Locate the cell with the specified text and output its (X, Y) center coordinate. 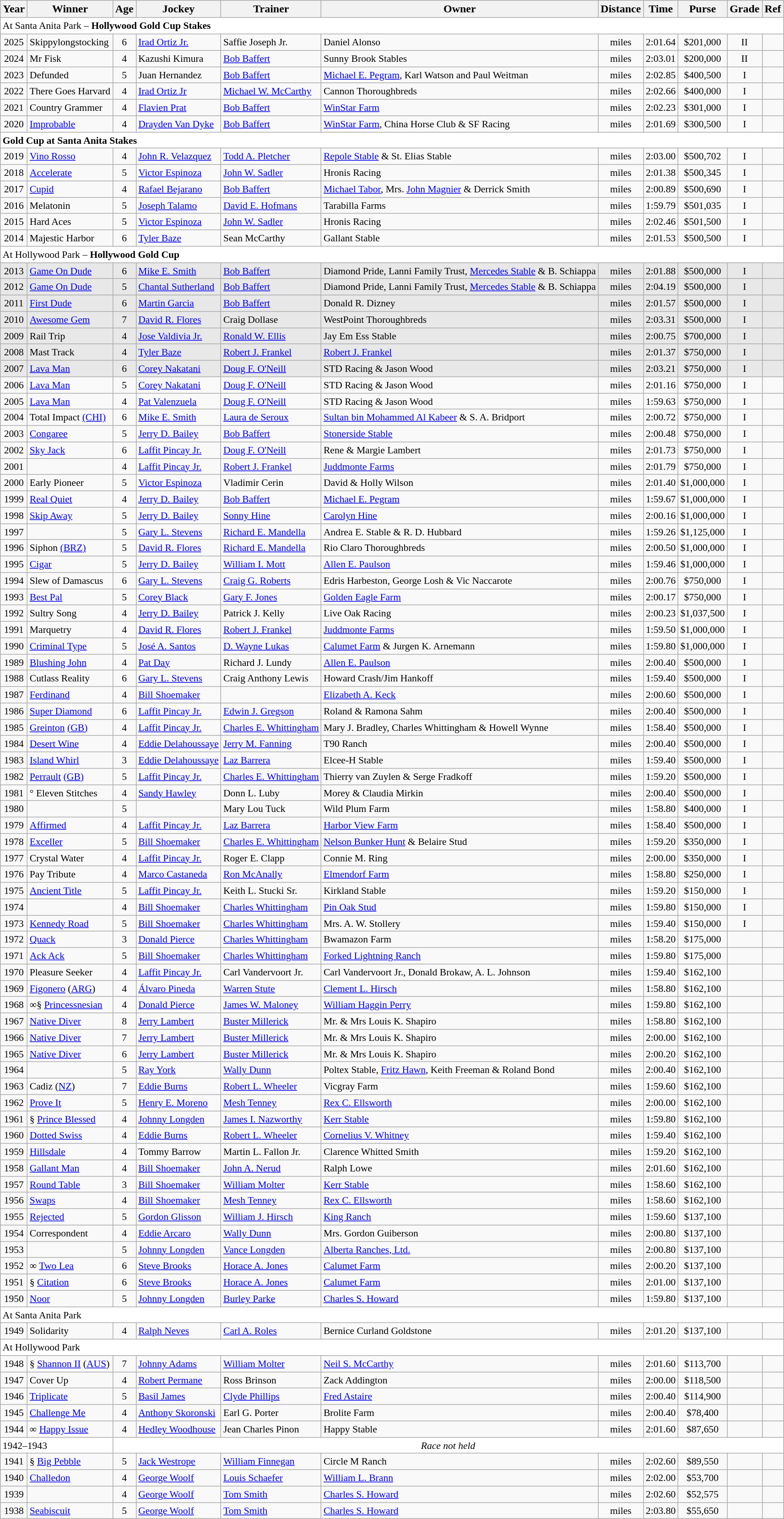
Prove It (70, 1103)
Ralph Lowe (460, 1168)
2018 (14, 173)
Corey Black (178, 597)
2:01.57 (661, 303)
1939 (14, 1494)
2:03.31 (661, 320)
Crystal Water (70, 858)
2:03.80 (661, 1511)
Vicgray Farm (460, 1086)
Forked Lightning Ranch (460, 956)
Cadiz (NZ) (70, 1086)
1987 (14, 695)
Chantal Sutherland (178, 287)
Sunny Brook Stables (460, 59)
§ Prince Blessed (70, 1119)
° Eleven Stitches (70, 793)
At Hollywood Park (392, 1347)
$201,000 (702, 42)
2:00.17 (661, 597)
1957 (14, 1184)
1976 (14, 874)
2020 (14, 124)
Craig G. Roberts (271, 581)
Round Table (70, 1184)
Criminal Type (70, 646)
$500,500 (702, 238)
Skippylongstocking (70, 42)
Saffie Joseph Jr. (271, 42)
Quack (70, 940)
Sandy Hawley (178, 793)
Desert Wine (70, 744)
Jose Valdivia Jr. (178, 336)
Ralph Neves (178, 1331)
2:04.19 (661, 287)
Marquetry (70, 630)
1945 (14, 1413)
Grade (745, 9)
1:59.46 (661, 564)
First Dude (70, 303)
Trainer (271, 9)
Kirkland Stable (460, 891)
Cutlass Reality (70, 679)
1972 (14, 940)
1953 (14, 1250)
Cover Up (70, 1380)
Donald R. Dizney (460, 303)
2013 (14, 271)
2021 (14, 108)
2:00.16 (661, 516)
Wild Plum Farm (460, 809)
$500,345 (702, 173)
Accelerate (70, 173)
Pat Day (178, 662)
Tommy Barrow (178, 1152)
Ronald W. Ellis (271, 336)
Gold Cup at Santa Anita Stakes (392, 140)
William I. Mott (271, 564)
Todd A. Pletcher (271, 157)
$118,500 (702, 1380)
1978 (14, 842)
Warren Stute (271, 989)
1973 (14, 923)
§ Citation (70, 1282)
1:59.79 (661, 206)
Sky Jack (70, 450)
Age (124, 9)
Martin Garcia (178, 303)
2:01.20 (661, 1331)
1980 (14, 809)
2:03.01 (661, 59)
Michael W. McCarthy (271, 91)
$53,700 (702, 1478)
1991 (14, 630)
Thierry van Zuylen & Serge Fradkoff (460, 777)
Congaree (70, 434)
Gallant Stable (460, 238)
Clarence Whitted Smith (460, 1152)
Repole Stable & St. Elias Stable (460, 157)
Ferdinand (70, 695)
1992 (14, 613)
Improbable (70, 124)
2014 (14, 238)
1:59.50 (661, 630)
Zack Addington (460, 1380)
Sultan bin Mohammed Al Kabeer & S. A. Bridport (460, 418)
D. Wayne Lukas (271, 646)
Neil S. McCarthy (460, 1364)
Irad Ortiz Jr. (178, 42)
Martin L. Fallon Jr. (271, 1152)
Super Diamond (70, 711)
1996 (14, 548)
Richard J. Lundy (271, 662)
1961 (14, 1119)
Owner (460, 9)
Gary F. Jones (271, 597)
Brolite Farm (460, 1413)
John R. Velazquez (178, 157)
Figonero (ARG) (70, 989)
Mary Lou Tuck (271, 809)
$500,690 (702, 189)
1983 (14, 760)
1984 (14, 744)
§ Shannon II (AUS) (70, 1364)
Siphon (BRZ) (70, 548)
Louis Schaefer (271, 1478)
Hard Aces (70, 222)
$52,575 (702, 1494)
2:02.46 (661, 222)
Earl G. Porter (271, 1413)
2:00.50 (661, 548)
Solidarity (70, 1331)
David & Holly Wilson (460, 483)
Challedon (70, 1478)
Pay Tribute (70, 874)
John A. Nerud (271, 1168)
Ancient Title (70, 891)
2:01.64 (661, 42)
José A. Santos (178, 646)
Noor (70, 1299)
Vino Rosso (70, 157)
2:00.60 (661, 695)
1:59.67 (661, 499)
2024 (14, 59)
2012 (14, 287)
1:59.63 (661, 401)
Mast Track (70, 352)
1995 (14, 564)
Live Oak Racing (460, 613)
Skip Away (70, 516)
Irad Ortiz Jr (178, 91)
William J. Hirsch (271, 1217)
$55,650 (702, 1511)
1:59.26 (661, 532)
Correspondent (70, 1233)
1950 (14, 1299)
1981 (14, 793)
Sultry Song (70, 613)
2003 (14, 434)
Triplicate (70, 1396)
1971 (14, 956)
Pat Valenzuela (178, 401)
Hillsdale (70, 1152)
Roger E. Clapp (271, 858)
At Santa Anita Park (392, 1315)
2004 (14, 418)
Michael Tabor, Mrs. John Magnier & Derrick Smith (460, 189)
There Goes Harvard (70, 91)
Basil James (178, 1396)
2:00.76 (661, 581)
Early Pioneer (70, 483)
1958 (14, 1168)
WinStar Farm, China Horse Club & SF Racing (460, 124)
At Hollywood Park – Hollywood Gold Cup (392, 255)
1994 (14, 581)
Craig Anthony Lewis (271, 679)
Affirmed (70, 825)
Carl Vandervoort Jr., Donald Brokaw, A. L. Johnson (460, 972)
2001 (14, 467)
Defunded (70, 75)
2:03.21 (661, 369)
1955 (14, 1217)
∞§ Princessnesian (70, 1005)
2:02.00 (661, 1478)
Mary J. Bradley, Charles Whittingham & Howell Wynne (460, 728)
Country Grammer (70, 108)
2019 (14, 157)
Jockey (178, 9)
1979 (14, 825)
Harbor View Farm (460, 825)
James W. Maloney (271, 1005)
2:01.88 (661, 271)
Purse (702, 9)
Kazushi Kimura (178, 59)
1951 (14, 1282)
2023 (14, 75)
2000 (14, 483)
Pin Oak Stud (460, 907)
Swaps (70, 1201)
Roland & Ramona Sahm (460, 711)
Clyde Phillips (271, 1396)
1938 (14, 1511)
2022 (14, 91)
Sonny Hine (271, 516)
$113,700 (702, 1364)
§ Big Pebble (70, 1462)
Craig Dollase (271, 320)
Vance Longden (271, 1250)
Rio Claro Thoroughbreds (460, 548)
Vladimir Cerin (271, 483)
2:01.79 (661, 467)
Calumet Farm & Jurgen K. Arnemann (460, 646)
Jean Charles Pinon (271, 1429)
1942–1943 (57, 1445)
Perrault (GB) (70, 777)
Clement L. Hirsch (460, 989)
1999 (14, 499)
1969 (14, 989)
2:00.72 (661, 418)
$200,000 (702, 59)
Hedley Woodhouse (178, 1429)
Nelson Bunker Hunt & Belaire Stud (460, 842)
1998 (14, 516)
2002 (14, 450)
Ray York (178, 1070)
Cannon Thoroughbreds (460, 91)
Cupid (70, 189)
Mrs. A. W. Stollery (460, 923)
Happy Stable (460, 1429)
Cornelius V. Whitney (460, 1135)
1990 (14, 646)
Greinton (GB) (70, 728)
William Haggin Perry (460, 1005)
$501,035 (702, 206)
Carl A. Roles (271, 1331)
Andrea E. Stable & R. D. Hubbard (460, 532)
Stonerside Stable (460, 434)
2:00.48 (661, 434)
Rejected (70, 1217)
Connie M. Ring (460, 858)
1941 (14, 1462)
1965 (14, 1054)
Flavien Prat (178, 108)
1956 (14, 1201)
Mrs. Gordon Guiberson (460, 1233)
1970 (14, 972)
Gordon Glisson (178, 1217)
Challenge Me (70, 1413)
2:01.00 (661, 1282)
Winner (70, 9)
Blushing John (70, 662)
1947 (14, 1380)
Poltex Stable, Fritz Hawn, Keith Freeman & Roland Bond (460, 1070)
2:01.37 (661, 352)
Distance (621, 9)
T90 Ranch (460, 744)
∞ Happy Issue (70, 1429)
Patrick J. Kelly (271, 613)
2:00.75 (661, 336)
∞ Two Lea (70, 1266)
1966 (14, 1038)
2015 (14, 222)
2:01.53 (661, 238)
1985 (14, 728)
Island Whirl (70, 760)
2:00.89 (661, 189)
1960 (14, 1135)
Jay Em Ess Stable (460, 336)
1975 (14, 891)
Race not held (448, 1445)
2011 (14, 303)
1940 (14, 1478)
Ross Brinson (271, 1380)
Henry E. Moreno (178, 1103)
8 (124, 1021)
$87,650 (702, 1429)
Gallant Man (70, 1168)
Burley Parke (271, 1299)
Joseph Talamo (178, 206)
Bwamazon Farm (460, 940)
1944 (14, 1429)
2007 (14, 369)
$1,037,500 (702, 613)
Daniel Alonso (460, 42)
WinStar Farm (460, 108)
Time (661, 9)
Kennedy Road (70, 923)
Morey & Claudia Mirkin (460, 793)
Carolyn Hine (460, 516)
2008 (14, 352)
Melatonin (70, 206)
Elcee-H Stable (460, 760)
Tarabilla Farms (460, 206)
$500,702 (702, 157)
2:01.40 (661, 483)
King Ranch (460, 1217)
Majestic Harbor (70, 238)
Carl Vandervoort Jr. (271, 972)
Mr Fisk (70, 59)
Slew of Damascus (70, 581)
Edwin J. Gregson (271, 711)
Exceller (70, 842)
Dotted Swiss (70, 1135)
2:00.23 (661, 613)
1:58.20 (661, 940)
$700,000 (702, 336)
1964 (14, 1070)
Johnny Adams (178, 1364)
Real Quiet (70, 499)
Ron McAnally (271, 874)
1948 (14, 1364)
Alberta Ranches, Ltd. (460, 1250)
2:01.16 (661, 385)
Awesome Gem (70, 320)
Laura de Seroux (271, 418)
Sean McCarthy (271, 238)
William Finnegan (271, 1462)
Edris Harbeston, George Losh & Vic Naccarote (460, 581)
$250,000 (702, 874)
Keith L. Stucki Sr. (271, 891)
Marco Castaneda (178, 874)
Juan Hernandez (178, 75)
$501,500 (702, 222)
Álvaro Pineda (178, 989)
Michael E. Pegram, Karl Watson and Paul Weitman (460, 75)
James I. Nazworthy (271, 1119)
1997 (14, 532)
Circle M Ranch (460, 1462)
Howard Crash/Jim Hankoff (460, 679)
2:01.73 (661, 450)
Jerry M. Fanning (271, 744)
2006 (14, 385)
Elmendorf Farm (460, 874)
Best Pal (70, 597)
$300,500 (702, 124)
$78,400 (702, 1413)
Donn L. Luby (271, 793)
1952 (14, 1266)
Year (14, 9)
1974 (14, 907)
1988 (14, 679)
Elizabeth A. Keck (460, 695)
1982 (14, 777)
2:01.69 (661, 124)
$400,500 (702, 75)
2:03.00 (661, 157)
Drayden Van Dyke (178, 124)
1968 (14, 1005)
Rene & Margie Lambert (460, 450)
Eddie Arcaro (178, 1233)
$89,550 (702, 1462)
Ack Ack (70, 956)
Anthony Skoronski (178, 1413)
1954 (14, 1233)
Seabiscuit (70, 1511)
William L. Brann (460, 1478)
WestPoint Thoroughbreds (460, 320)
$301,000 (702, 108)
2016 (14, 206)
Ref (773, 9)
2009 (14, 336)
Total Impact (CHI) (70, 418)
$114,900 (702, 1396)
2025 (14, 42)
2005 (14, 401)
1963 (14, 1086)
1962 (14, 1103)
Robert Permane (178, 1380)
1977 (14, 858)
1949 (14, 1331)
2:02.23 (661, 108)
Pleasure Seeker (70, 972)
$1,125,000 (702, 532)
Jack Westrope (178, 1462)
1993 (14, 597)
Bernice Curland Goldstone (460, 1331)
Rafael Bejarano (178, 189)
1959 (14, 1152)
Cigar (70, 564)
2:01.38 (661, 173)
2:02.66 (661, 91)
Michael E. Pegram (460, 499)
1986 (14, 711)
2010 (14, 320)
1989 (14, 662)
At Santa Anita Park – Hollywood Gold Cup Stakes (392, 26)
1946 (14, 1396)
David E. Hofmans (271, 206)
Golden Eagle Farm (460, 597)
2017 (14, 189)
Rail Trip (70, 336)
Fred Astaire (460, 1396)
1967 (14, 1021)
2:02.85 (661, 75)
